For the text-containing cell, return its midpoint in [x, y] coordinate format. 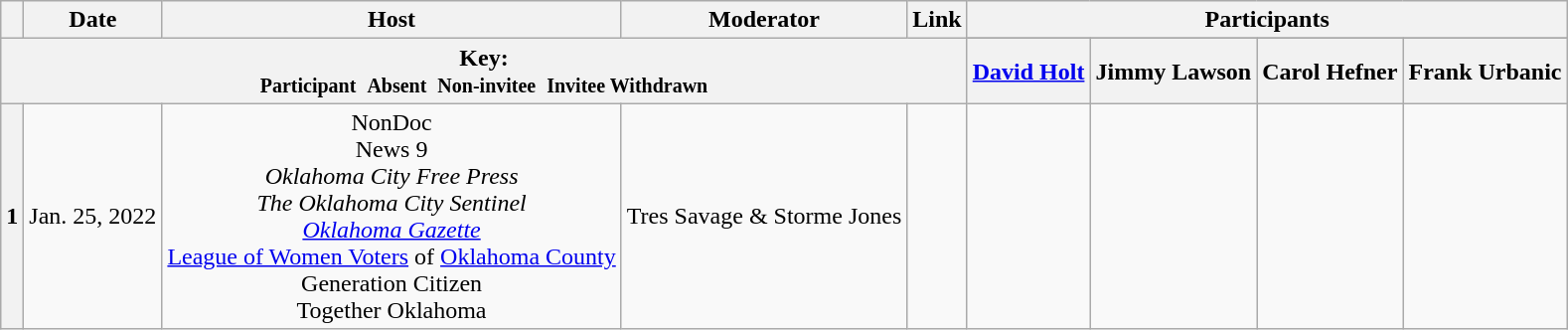
Participants [1267, 20]
Tres Savage & Storme Jones [764, 217]
Moderator [764, 20]
Jan. 25, 2022 [93, 217]
Carol Hefner [1330, 72]
Host [392, 20]
Jimmy Lawson [1174, 72]
Frank Urbanic [1485, 72]
Link [937, 20]
Key: Participant Absent Non-invitee Invitee Withdrawn [484, 72]
Date [93, 20]
1 [12, 217]
David Holt [1028, 72]
